Pinpoint the cell where the given text exists, returning its [x, y] midpoint coordinate. 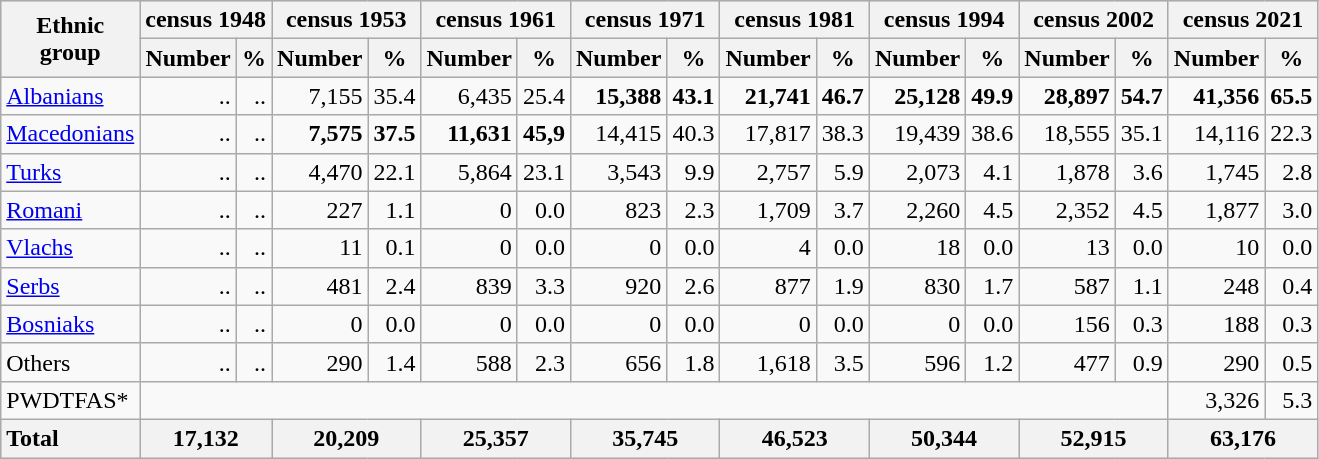
Others [70, 362]
35.1 [1142, 134]
2,073 [917, 172]
2.6 [694, 286]
18 [917, 248]
1,878 [1067, 172]
830 [917, 286]
25,128 [917, 96]
2.8 [1292, 172]
50,344 [944, 438]
38.3 [842, 134]
1,877 [1216, 210]
1.9 [842, 286]
census 2002 [1094, 20]
839 [469, 286]
4.1 [992, 172]
43.1 [694, 96]
49.9 [992, 96]
Total [70, 438]
156 [1067, 324]
15,388 [618, 96]
6,435 [469, 96]
65.5 [1292, 96]
census 1961 [496, 20]
2,757 [768, 172]
Serbs [70, 286]
0.4 [1292, 286]
1.4 [394, 362]
1,618 [768, 362]
35,745 [644, 438]
17,817 [768, 134]
2,352 [1067, 210]
PWDTFAS* [70, 400]
0.1 [394, 248]
25.4 [544, 96]
Vlachs [70, 248]
248 [1216, 286]
1.7 [992, 286]
9.9 [694, 172]
14,116 [1216, 134]
25,357 [496, 438]
2.4 [394, 286]
11,631 [469, 134]
46,523 [794, 438]
227 [320, 210]
54.7 [1142, 96]
3.0 [1292, 210]
Turks [70, 172]
656 [618, 362]
41,356 [1216, 96]
23.1 [544, 172]
5.9 [842, 172]
7,575 [320, 134]
588 [469, 362]
17,132 [206, 438]
20,209 [346, 438]
census 1953 [346, 20]
14,415 [618, 134]
920 [618, 286]
census 1994 [944, 20]
1,709 [768, 210]
1.8 [694, 362]
22.1 [394, 172]
21,741 [768, 96]
census 1948 [206, 20]
10 [1216, 248]
18,555 [1067, 134]
587 [1067, 286]
0.9 [1142, 362]
3.5 [842, 362]
3.6 [1142, 172]
46.7 [842, 96]
5,864 [469, 172]
census 1981 [794, 20]
3,326 [1216, 400]
4,470 [320, 172]
census 2021 [1242, 20]
Bosniaks [70, 324]
188 [1216, 324]
63,176 [1242, 438]
5.3 [1292, 400]
2,260 [917, 210]
11 [320, 248]
877 [768, 286]
4 [768, 248]
3.7 [842, 210]
37.5 [394, 134]
1,745 [1216, 172]
52,915 [1094, 438]
1.2 [992, 362]
Romani [70, 210]
7,155 [320, 96]
477 [1067, 362]
35.4 [394, 96]
40.3 [694, 134]
Albanians [70, 96]
38.6 [992, 134]
19,439 [917, 134]
census 1971 [644, 20]
3,543 [618, 172]
22.3 [1292, 134]
481 [320, 286]
823 [618, 210]
596 [917, 362]
3.3 [544, 286]
Macedonians [70, 134]
45,9 [544, 134]
28,897 [1067, 96]
0.5 [1292, 362]
13 [1067, 248]
Ethnicgroup [70, 39]
